Detect which cell encompasses the target text, then output its [x, y] center coordinate. 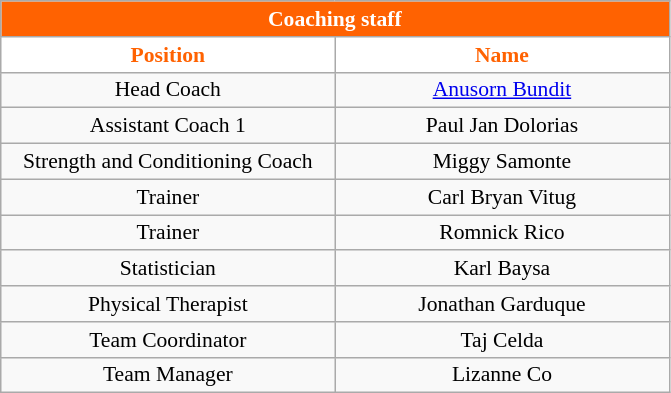
Jonathan Garduque [502, 304]
Team Coordinator [168, 340]
Taj Celda [502, 340]
Strength and Conditioning Coach [168, 162]
Assistant Coach 1 [168, 126]
Head Coach [168, 90]
Position [168, 55]
Lizanne Co [502, 375]
Coaching staff [335, 19]
Anusorn Bundit [502, 90]
Romnick Rico [502, 233]
Physical Therapist [168, 304]
Miggy Samonte [502, 162]
Karl Baysa [502, 269]
Carl Bryan Vitug [502, 197]
Name [502, 55]
Team Manager [168, 375]
Statistician [168, 269]
Paul Jan Dolorias [502, 126]
